Provide the (x, y) coordinate of the cell's center where the given text is located.  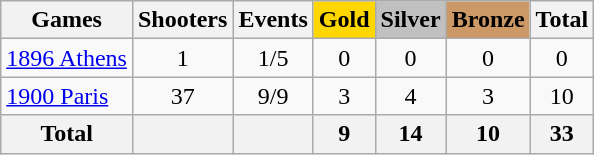
Games (67, 20)
33 (562, 134)
1 (182, 58)
4 (410, 96)
Shooters (182, 20)
Silver (410, 20)
1900 Paris (67, 96)
Bronze (488, 20)
9 (344, 134)
9/9 (273, 96)
37 (182, 96)
14 (410, 134)
Gold (344, 20)
Events (273, 20)
1896 Athens (67, 58)
1/5 (273, 58)
